Capture the cell that displays the provided text and extract its [X, Y] central coordinate. 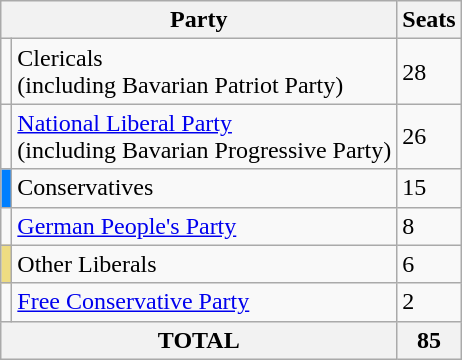
28 [429, 72]
Party [199, 20]
85 [429, 340]
15 [429, 188]
Clericals(including Bavarian Patriot Party) [204, 72]
TOTAL [199, 340]
Other Liberals [204, 264]
Free Conservative Party [204, 302]
German People's Party [204, 226]
6 [429, 264]
Seats [429, 20]
26 [429, 136]
2 [429, 302]
National Liberal Party(including Bavarian Progressive Party) [204, 136]
8 [429, 226]
Conservatives [204, 188]
